Search for the cell housing the specified text and yield its (x, y) center coordinate. 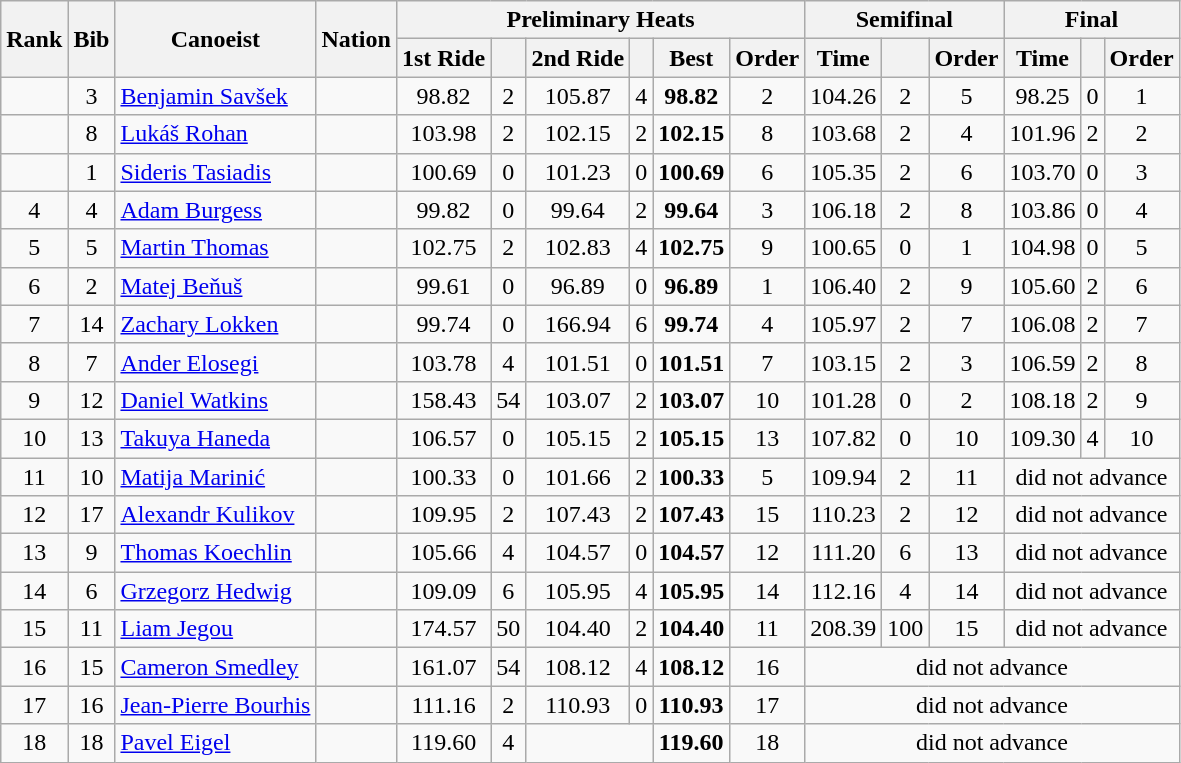
99.82 (443, 210)
108.18 (1042, 400)
166.94 (578, 324)
109.95 (443, 515)
Zachary Lokken (216, 324)
103.68 (844, 134)
105.66 (443, 553)
99.61 (443, 286)
161.07 (443, 667)
Rank (34, 39)
100 (906, 629)
Daniel Watkins (216, 400)
106.59 (1042, 362)
103.86 (1042, 210)
Lukáš Rohan (216, 134)
105.60 (1042, 286)
101.28 (844, 400)
103.98 (443, 134)
Cameron Smedley (216, 667)
Pavel Eigel (216, 743)
Ander Elosegi (216, 362)
109.94 (844, 477)
101.96 (1042, 134)
106.08 (1042, 324)
Bib (92, 39)
50 (508, 629)
111.16 (443, 705)
Thomas Koechlin (216, 553)
111.20 (844, 553)
Benjamin Savšek (216, 96)
2nd Ride (578, 58)
208.39 (844, 629)
106.40 (844, 286)
Canoeist (216, 39)
103.15 (844, 362)
Takuya Haneda (216, 438)
101.23 (578, 172)
110.23 (844, 515)
103.78 (443, 362)
103.70 (1042, 172)
Adam Burgess (216, 210)
112.16 (844, 591)
Martin Thomas (216, 248)
158.43 (443, 400)
107.82 (844, 438)
104.26 (844, 96)
1st Ride (443, 58)
106.18 (844, 210)
Best (692, 58)
Grzegorz Hedwig (216, 591)
Preliminary Heats (600, 20)
174.57 (443, 629)
Semifinal (904, 20)
Jean-Pierre Bourhis (216, 705)
Alexandr Kulikov (216, 515)
100.65 (844, 248)
102.83 (578, 248)
Matija Marinić (216, 477)
Sideris Tasiadis (216, 172)
105.97 (844, 324)
Nation (356, 39)
98.25 (1042, 96)
Liam Jegou (216, 629)
106.57 (443, 438)
109.30 (1042, 438)
Final (1092, 20)
Matej Beňuš (216, 286)
109.09 (443, 591)
105.87 (578, 96)
105.35 (844, 172)
104.98 (1042, 248)
101.66 (578, 477)
